Scan for the cell matching the given text and deliver its (x, y) coordinate at center. 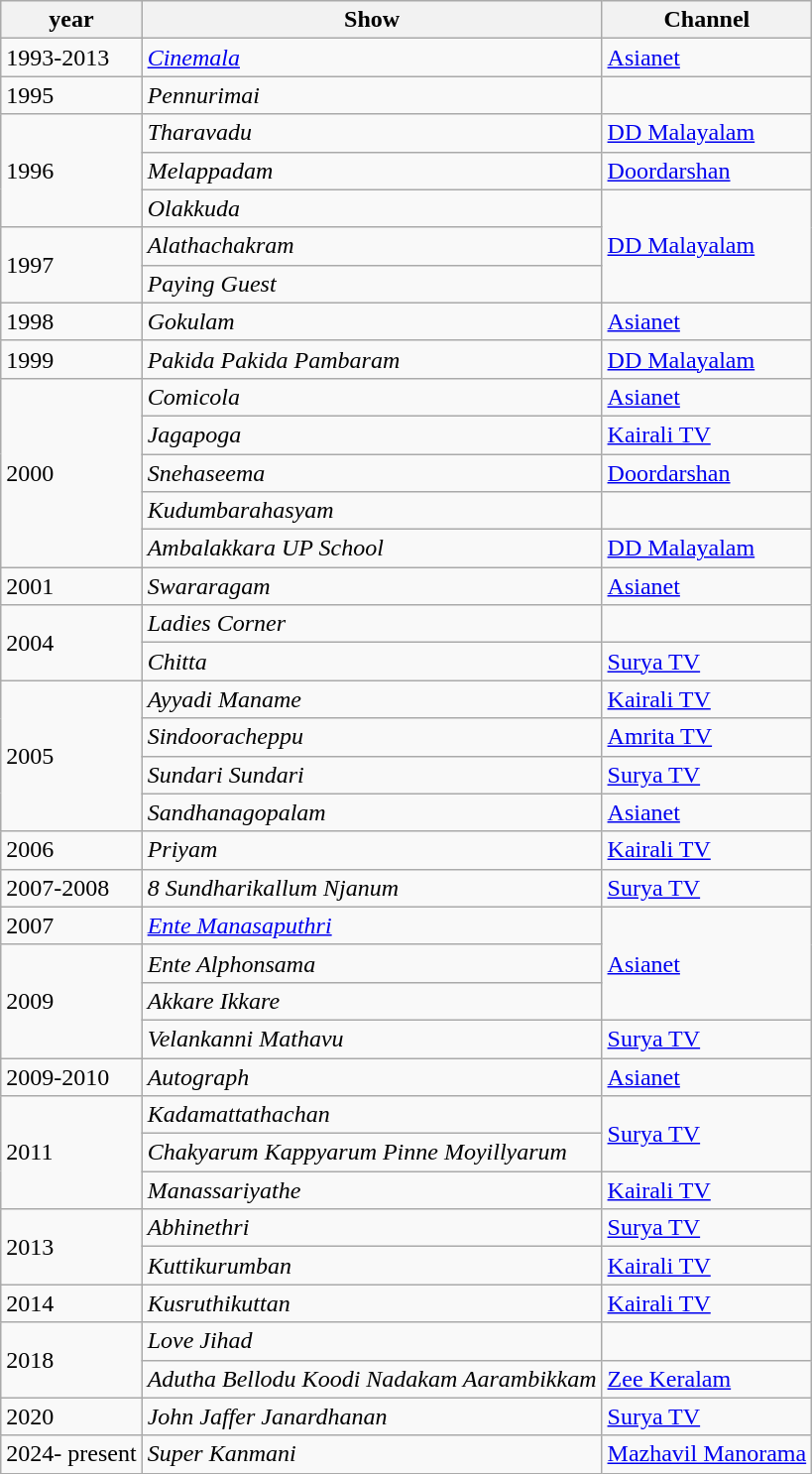
Sandhanagopalam (372, 812)
Tharavadu (372, 133)
2007-2008 (71, 888)
Show (372, 20)
2001 (71, 586)
Super Kanmani (372, 1454)
1996 (71, 171)
2018 (71, 1360)
Love Jihad (372, 1341)
Ente Alphonsama (372, 963)
Adutha Bellodu Koodi Nadakam Aarambikkam (372, 1379)
Ayyadi Maname (372, 699)
2004 (71, 643)
Snehaseema (372, 473)
Olakkuda (372, 208)
Swararagam (372, 586)
8 Sundharikallum Njanum (372, 888)
2009-2010 (71, 1076)
John Jaffer Janardhanan (372, 1416)
Chitta (372, 662)
2007 (71, 925)
Pakida Pakida Pambaram (372, 359)
2000 (71, 472)
Kuttikurumban (372, 1266)
Ente Manasaputhri (372, 925)
Gokulam (372, 321)
2011 (71, 1153)
1998 (71, 321)
Paying Guest (372, 284)
Sindooracheppu (372, 737)
2024- present (71, 1454)
Kudumbarahasyam (372, 511)
year (71, 20)
1997 (71, 265)
Kadamattathachan (372, 1115)
Alathachakram (372, 246)
2013 (71, 1247)
1999 (71, 359)
2006 (71, 850)
Channel (707, 20)
2005 (71, 756)
Pennurimai (372, 95)
2014 (71, 1303)
Manassariyathe (372, 1190)
Zee Keralam (707, 1379)
Melappadam (372, 171)
Cinemala (372, 58)
Ladies Corner (372, 624)
Velankanni Mathavu (372, 1039)
Chakyarum Kappyarum Pinne Moyillyarum (372, 1153)
Abhinethri (372, 1228)
Sundari Sundari (372, 775)
Ambalakkara UP School (372, 549)
Autograph (372, 1076)
1995 (71, 95)
Mazhavil Manorama (707, 1454)
1993-2013 (71, 58)
Akkare Ikkare (372, 1001)
2009 (71, 1001)
Kusruthikuttan (372, 1303)
Jagapoga (372, 434)
Comicola (372, 397)
Priyam (372, 850)
2020 (71, 1416)
Amrita TV (707, 737)
